Pinpoint the cell where the given text exists, returning its [X, Y] midpoint coordinate. 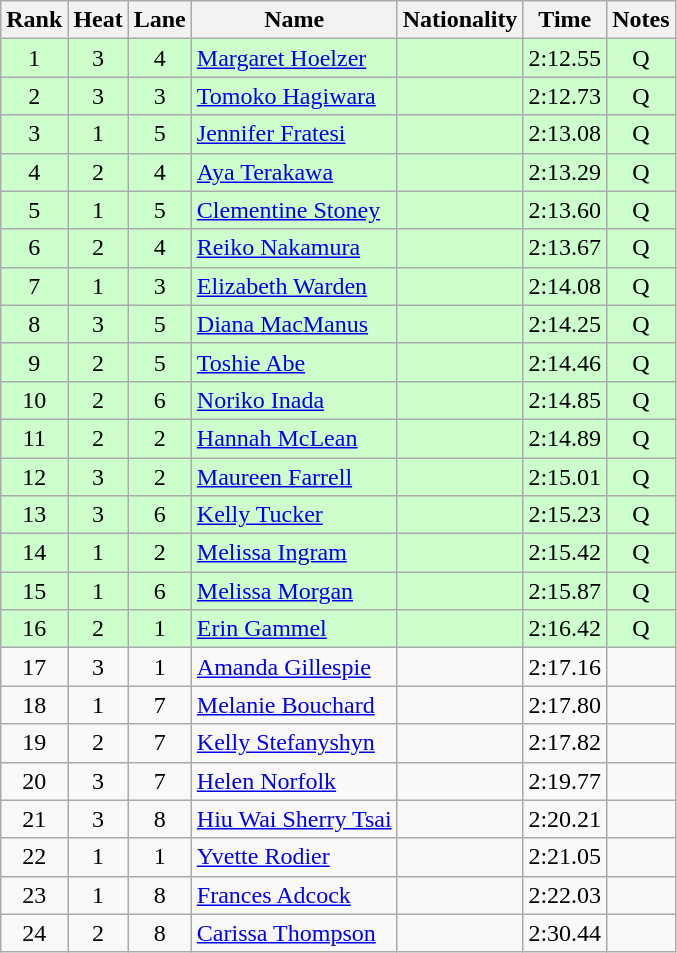
2:17.82 [565, 743]
2:13.60 [565, 210]
15 [34, 591]
Notes [641, 20]
2:14.25 [565, 324]
Margaret Hoelzer [294, 58]
14 [34, 553]
Kelly Tucker [294, 515]
Lane [160, 20]
Erin Gammel [294, 629]
21 [34, 819]
2:12.73 [565, 96]
19 [34, 743]
17 [34, 667]
Maureen Farrell [294, 477]
Toshie Abe [294, 362]
2:21.05 [565, 857]
Carissa Thompson [294, 933]
Kelly Stefanyshyn [294, 743]
Elizabeth Warden [294, 286]
Diana MacManus [294, 324]
2:20.21 [565, 819]
Rank [34, 20]
18 [34, 705]
22 [34, 857]
2:15.23 [565, 515]
9 [34, 362]
2:13.67 [565, 248]
24 [34, 933]
10 [34, 400]
2:13.29 [565, 172]
2:17.80 [565, 705]
2:14.89 [565, 438]
Helen Norfolk [294, 781]
Tomoko Hagiwara [294, 96]
2:14.85 [565, 400]
20 [34, 781]
Melissa Ingram [294, 553]
Amanda Gillespie [294, 667]
2:30.44 [565, 933]
11 [34, 438]
Frances Adcock [294, 895]
Melissa Morgan [294, 591]
13 [34, 515]
2:15.01 [565, 477]
2:12.55 [565, 58]
23 [34, 895]
2:14.08 [565, 286]
Melanie Bouchard [294, 705]
Clementine Stoney [294, 210]
Aya Terakawa [294, 172]
2:17.16 [565, 667]
2:15.42 [565, 553]
Hannah McLean [294, 438]
Nationality [460, 20]
2:14.46 [565, 362]
2:22.03 [565, 895]
Heat [98, 20]
Noriko Inada [294, 400]
2:13.08 [565, 134]
Yvette Rodier [294, 857]
Time [565, 20]
16 [34, 629]
Jennifer Fratesi [294, 134]
Name [294, 20]
2:15.87 [565, 591]
Hiu Wai Sherry Tsai [294, 819]
2:16.42 [565, 629]
Reiko Nakamura [294, 248]
12 [34, 477]
2:19.77 [565, 781]
